Detect which cell encompasses the target text, then output its (X, Y) center coordinate. 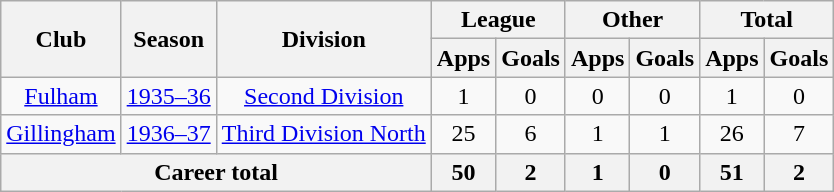
26 (732, 134)
6 (531, 134)
50 (463, 172)
Club (61, 39)
Total (767, 20)
51 (732, 172)
Second Division (324, 96)
25 (463, 134)
League (498, 20)
Fulham (61, 96)
Third Division North (324, 134)
Gillingham (61, 134)
Career total (216, 172)
1935–36 (168, 96)
Season (168, 39)
1936–37 (168, 134)
7 (799, 134)
Other (632, 20)
Division (324, 39)
